Determine the [X, Y] coordinate at the center of the cell enclosing the given text.  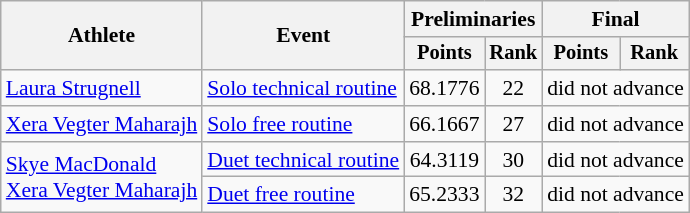
Duet free routine [303, 195]
Laura Strugnell [102, 88]
32 [513, 195]
Event [303, 36]
64.3119 [444, 160]
Preliminaries [473, 19]
22 [513, 88]
68.1776 [444, 88]
27 [513, 124]
Final [616, 19]
Solo free routine [303, 124]
66.1667 [444, 124]
65.2333 [444, 195]
30 [513, 160]
Duet technical routine [303, 160]
Xera Vegter Maharajh [102, 124]
Solo technical routine [303, 88]
Skye MacDonaldXera Vegter Maharajh [102, 178]
Athlete [102, 36]
